Find where the given text appears and provide that cell's center as (X, Y) coordinate. 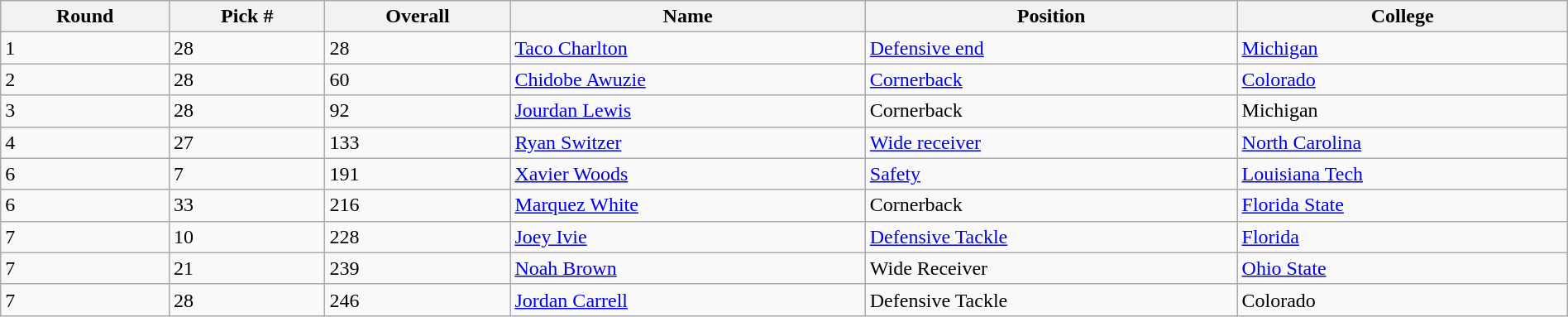
Marquez White (688, 205)
239 (418, 268)
1 (85, 48)
3 (85, 111)
133 (418, 142)
Florida (1403, 237)
191 (418, 174)
246 (418, 300)
Name (688, 17)
Round (85, 17)
Position (1051, 17)
Xavier Woods (688, 174)
27 (247, 142)
Overall (418, 17)
Safety (1051, 174)
Jourdan Lewis (688, 111)
Jordan Carrell (688, 300)
228 (418, 237)
Pick # (247, 17)
216 (418, 205)
60 (418, 79)
Wide receiver (1051, 142)
Chidobe Awuzie (688, 79)
Louisiana Tech (1403, 174)
Taco Charlton (688, 48)
College (1403, 17)
21 (247, 268)
Joey Ivie (688, 237)
Florida State (1403, 205)
Defensive end (1051, 48)
Ryan Switzer (688, 142)
Wide Receiver (1051, 268)
Ohio State (1403, 268)
33 (247, 205)
4 (85, 142)
92 (418, 111)
Noah Brown (688, 268)
North Carolina (1403, 142)
2 (85, 79)
10 (247, 237)
